From the cell containing the given text, extract its center point as [x, y] coordinate. 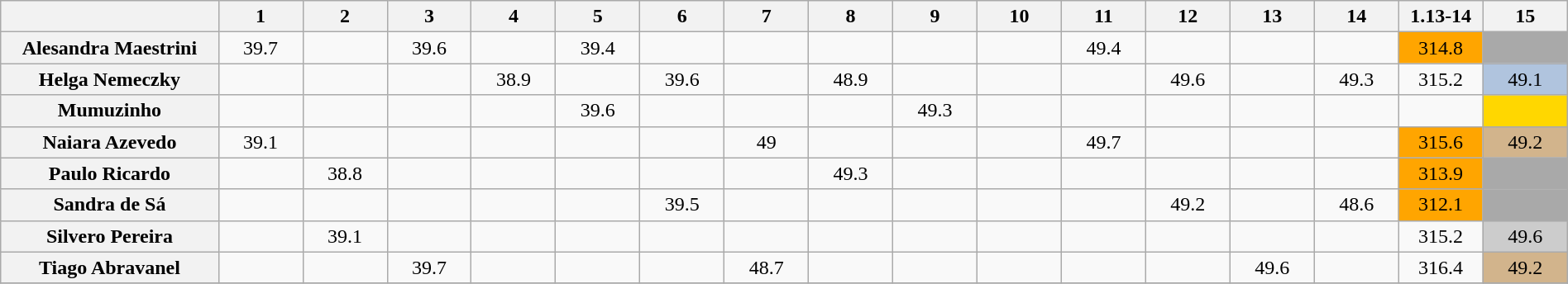
315.6 [1441, 142]
314.8 [1441, 48]
312.1 [1441, 205]
39.5 [682, 205]
38.8 [345, 173]
4 [514, 17]
6 [682, 17]
14 [1356, 17]
Silvero Pereira [109, 236]
5 [598, 17]
10 [1020, 17]
49.4 [1103, 48]
15 [1525, 17]
3 [429, 17]
9 [935, 17]
12 [1188, 17]
11 [1103, 17]
313.9 [1441, 173]
38.9 [514, 79]
Tiago Abravanel [109, 267]
8 [851, 17]
Naiara Azevedo [109, 142]
316.4 [1441, 267]
7 [767, 17]
48.9 [851, 79]
49.7 [1103, 142]
Paulo Ricardo [109, 173]
49 [767, 142]
Sandra de Sá [109, 205]
48.7 [767, 267]
48.6 [1356, 205]
Helga Nemeczky [109, 79]
2 [345, 17]
1.13-14 [1441, 17]
1 [261, 17]
Alesandra Maestrini [109, 48]
49.1 [1525, 79]
13 [1272, 17]
Mumuzinho [109, 111]
39.4 [598, 48]
